Identify which cell holds the provided text, then report its (X, Y) central coordinate. 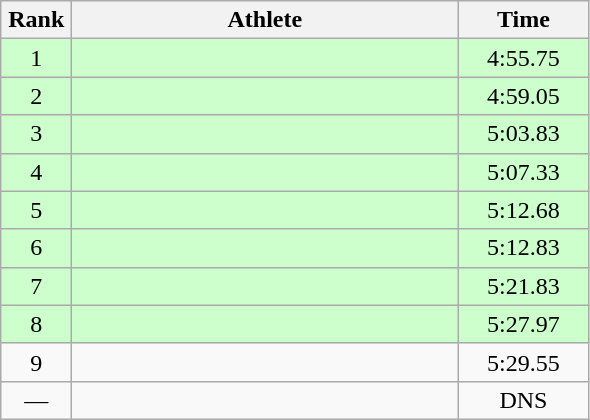
5:12.68 (524, 210)
Athlete (265, 20)
5:07.33 (524, 172)
5 (36, 210)
DNS (524, 400)
8 (36, 324)
4:55.75 (524, 58)
7 (36, 286)
1 (36, 58)
5:27.97 (524, 324)
— (36, 400)
9 (36, 362)
3 (36, 134)
5:03.83 (524, 134)
5:29.55 (524, 362)
5:12.83 (524, 248)
4 (36, 172)
4:59.05 (524, 96)
Time (524, 20)
5:21.83 (524, 286)
Rank (36, 20)
6 (36, 248)
2 (36, 96)
